Locate the cell with the specified text and output its [x, y] center coordinate. 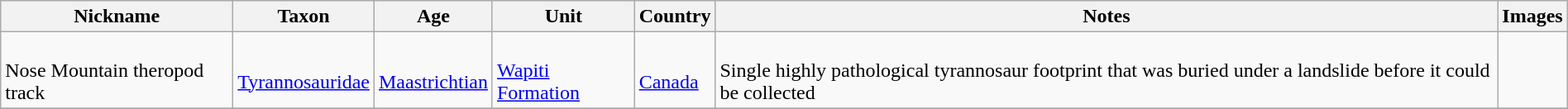
Tyrannosauridae [304, 70]
Unit [563, 17]
Images [1532, 17]
Age [433, 17]
Nickname [117, 17]
Maastrichtian [433, 70]
Single highly pathological tyrannosaur footprint that was buried under a landslide before it could be collected [1107, 70]
Taxon [304, 17]
Notes [1107, 17]
Wapiti Formation [563, 70]
Country [675, 17]
Nose Mountain theropod track [117, 70]
Canada [675, 70]
